Extract the (x, y) coordinate from the center of the cell holding the provided text.  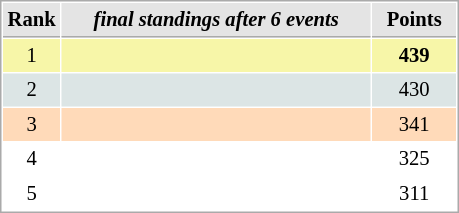
3 (32, 124)
439 (414, 56)
final standings after 6 events (216, 20)
5 (32, 194)
325 (414, 158)
Points (414, 20)
341 (414, 124)
311 (414, 194)
Rank (32, 20)
430 (414, 90)
2 (32, 90)
4 (32, 158)
1 (32, 56)
